Search for the cell housing the specified text and yield its [x, y] center coordinate. 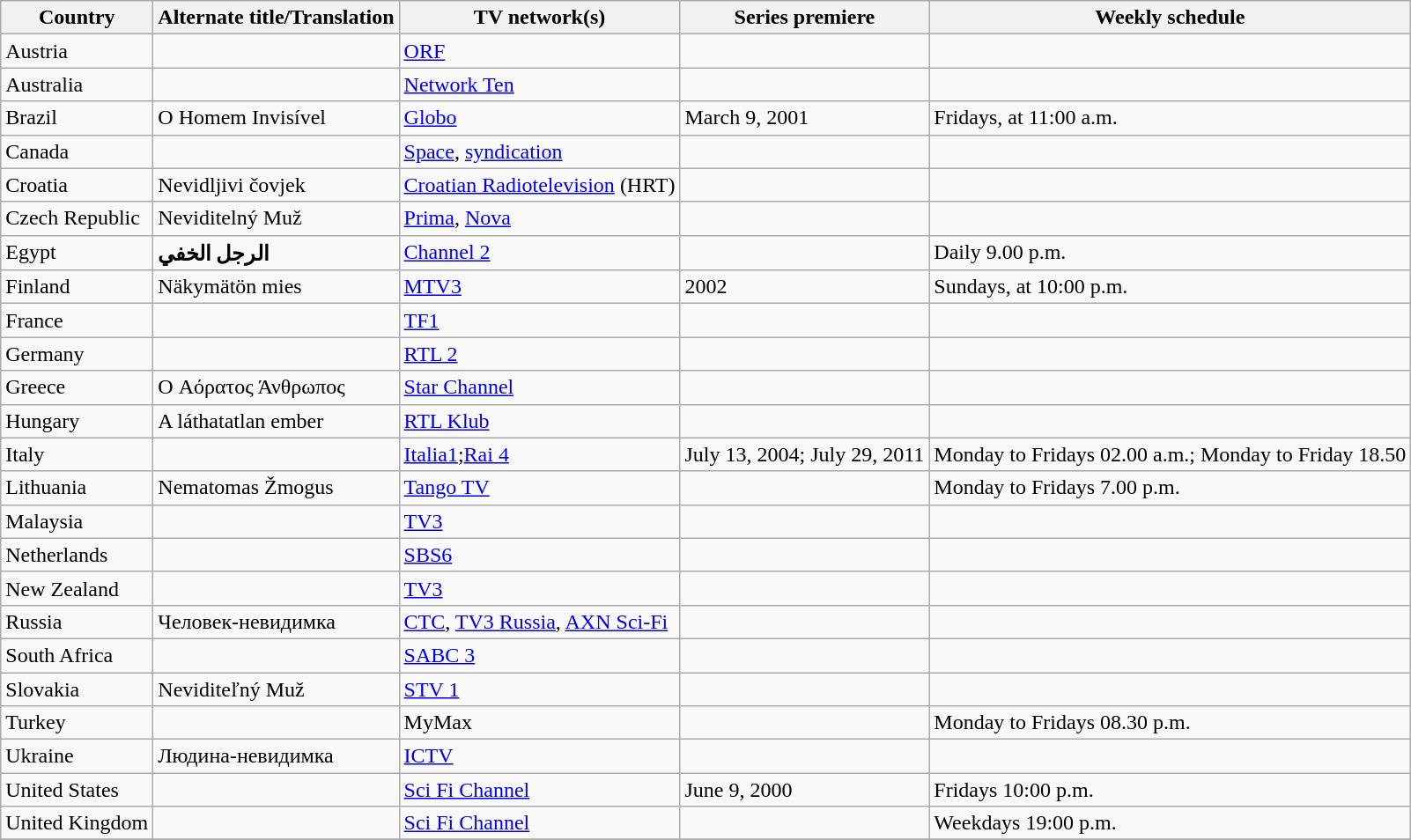
Croatia [78, 185]
SBS6 [539, 555]
Netherlands [78, 555]
Monday to Fridays 08.30 p.m. [1170, 723]
United States [78, 790]
Star Channel [539, 387]
Neviditeľný Muž [277, 689]
Человек-невидимка [277, 622]
Greece [78, 387]
Country [78, 18]
Näkymätön mies [277, 287]
Hungary [78, 421]
Prima, Nova [539, 218]
Czech Republic [78, 218]
O Homem Invisível [277, 118]
Australia [78, 85]
ORF [539, 51]
Brazil [78, 118]
CTC, TV3 Russia, AXN Sci-Fi [539, 622]
O Αόρατος Άνθρωπος [277, 387]
Malaysia [78, 521]
Finland [78, 287]
France [78, 321]
March 9, 2001 [805, 118]
Alternate title/Translation [277, 18]
2002 [805, 287]
Globo [539, 118]
Weekly schedule [1170, 18]
الرجل الخفي [277, 253]
MyMax [539, 723]
Lithuania [78, 488]
Austria [78, 51]
Germany [78, 354]
Fridays, at 11:00 a.m. [1170, 118]
June 9, 2000 [805, 790]
Weekdays 19:00 p.m. [1170, 823]
TF1 [539, 321]
Людина-невидимка [277, 756]
Slovakia [78, 689]
Daily 9.00 p.m. [1170, 253]
Network Ten [539, 85]
Ukraine [78, 756]
July 13, 2004; July 29, 2011 [805, 454]
SABC 3 [539, 655]
United Kingdom [78, 823]
MTV3 [539, 287]
Italia1;Rai 4 [539, 454]
Croatian Radiotelevision (HRT) [539, 185]
Italy [78, 454]
Fridays 10:00 p.m. [1170, 790]
New Zealand [78, 588]
Monday to Fridays 02.00 a.m.; Monday to Friday 18.50 [1170, 454]
ICTV [539, 756]
RTL Klub [539, 421]
TV network(s) [539, 18]
Turkey [78, 723]
Nematomas Žmogus [277, 488]
Monday to Fridays 7.00 p.m. [1170, 488]
A láthatatlan ember [277, 421]
South Africa [78, 655]
Tango TV [539, 488]
Channel 2 [539, 253]
Space, syndication [539, 151]
Egypt [78, 253]
STV 1 [539, 689]
Sundays, at 10:00 p.m. [1170, 287]
Series premiere [805, 18]
Canada [78, 151]
Nevidljivi čovjek [277, 185]
RTL 2 [539, 354]
Russia [78, 622]
Neviditelný Muž [277, 218]
